Scan for the cell matching the given text and deliver its (x, y) coordinate at center. 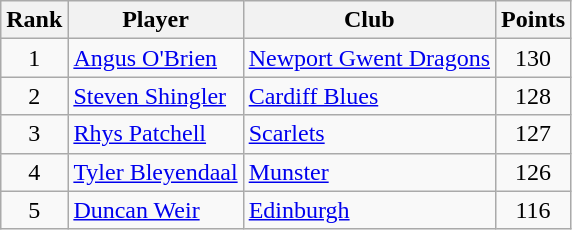
Edinburgh (369, 210)
Cardiff Blues (369, 96)
Rhys Patchell (156, 134)
Duncan Weir (156, 210)
Munster (369, 172)
116 (534, 210)
Angus O'Brien (156, 58)
Steven Shingler (156, 96)
Newport Gwent Dragons (369, 58)
3 (34, 134)
130 (534, 58)
Tyler Bleyendaal (156, 172)
4 (34, 172)
Club (369, 20)
Rank (34, 20)
Points (534, 20)
Player (156, 20)
126 (534, 172)
2 (34, 96)
Scarlets (369, 134)
128 (534, 96)
1 (34, 58)
127 (534, 134)
5 (34, 210)
